Determine the [x, y] coordinate at the center of the cell enclosing the given text.  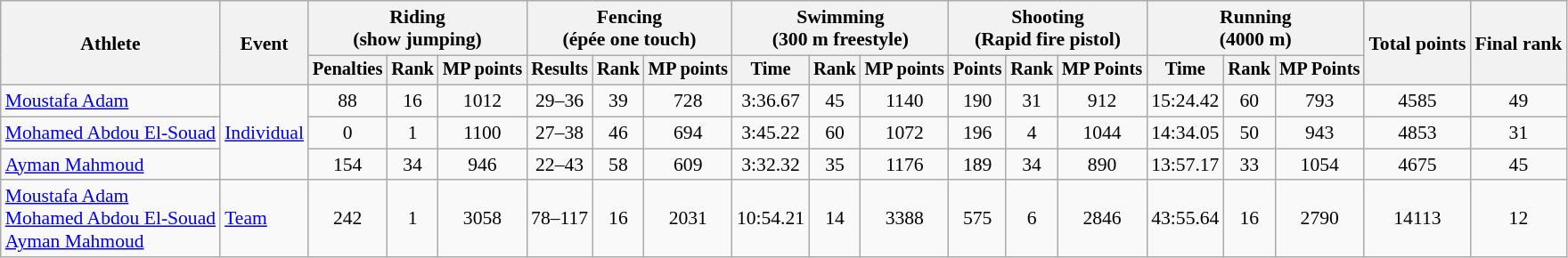
890 [1102, 165]
2031 [688, 219]
1176 [905, 165]
49 [1518, 101]
Event [264, 43]
575 [977, 219]
912 [1102, 101]
78–117 [559, 219]
Shooting(Rapid fire pistol) [1048, 28]
Moustafa AdamMohamed Abdou El-SouadAyman Mahmoud [110, 219]
43:55.64 [1185, 219]
1044 [1102, 133]
1054 [1319, 165]
14:34.05 [1185, 133]
33 [1249, 165]
2790 [1319, 219]
39 [618, 101]
943 [1319, 133]
Points [977, 70]
694 [688, 133]
Penalties [347, 70]
189 [977, 165]
Total points [1417, 43]
29–36 [559, 101]
1100 [483, 133]
3:45.22 [771, 133]
35 [835, 165]
196 [977, 133]
154 [347, 165]
4675 [1417, 165]
Fencing(épée one touch) [629, 28]
3388 [905, 219]
3:36.67 [771, 101]
1072 [905, 133]
58 [618, 165]
14 [835, 219]
Athlete [110, 43]
Running(4000 m) [1255, 28]
793 [1319, 101]
4853 [1417, 133]
Mohamed Abdou El-Souad [110, 133]
0 [347, 133]
50 [1249, 133]
1012 [483, 101]
946 [483, 165]
728 [688, 101]
Riding(show jumping) [417, 28]
Results [559, 70]
22–43 [559, 165]
190 [977, 101]
27–38 [559, 133]
2846 [1102, 219]
3:32.32 [771, 165]
6 [1032, 219]
15:24.42 [1185, 101]
Moustafa Adam [110, 101]
14113 [1417, 219]
10:54.21 [771, 219]
Ayman Mahmoud [110, 165]
12 [1518, 219]
3058 [483, 219]
13:57.17 [1185, 165]
Final rank [1518, 43]
609 [688, 165]
242 [347, 219]
46 [618, 133]
4 [1032, 133]
Swimming(300 m freestyle) [841, 28]
88 [347, 101]
1140 [905, 101]
Individual [264, 133]
4585 [1417, 101]
Team [264, 219]
